For the text-containing cell, return its midpoint in [X, Y] coordinate format. 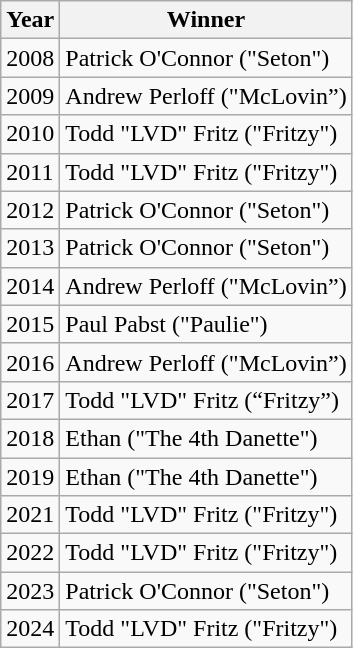
Paul Pabst ("Paulie") [206, 324]
2013 [30, 248]
2015 [30, 324]
2018 [30, 438]
2011 [30, 172]
Todd "LVD" Fritz (“Fritzy”) [206, 400]
Year [30, 20]
2024 [30, 629]
2019 [30, 477]
2014 [30, 286]
2016 [30, 362]
2021 [30, 515]
2008 [30, 58]
2023 [30, 591]
2009 [30, 96]
Winner [206, 20]
2010 [30, 134]
2017 [30, 400]
2012 [30, 210]
2022 [30, 553]
